Search for the cell housing the specified text and yield its [X, Y] center coordinate. 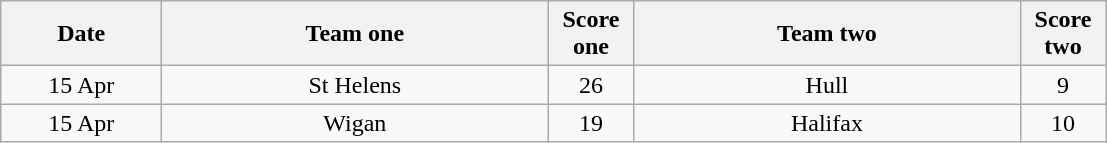
St Helens [355, 85]
Score one [591, 34]
Team two [827, 34]
Score two [1063, 34]
26 [591, 85]
Halifax [827, 123]
Date [82, 34]
Team one [355, 34]
Hull [827, 85]
9 [1063, 85]
10 [1063, 123]
Wigan [355, 123]
19 [591, 123]
